Find where the given text appears and provide that cell's center as (X, Y) coordinate. 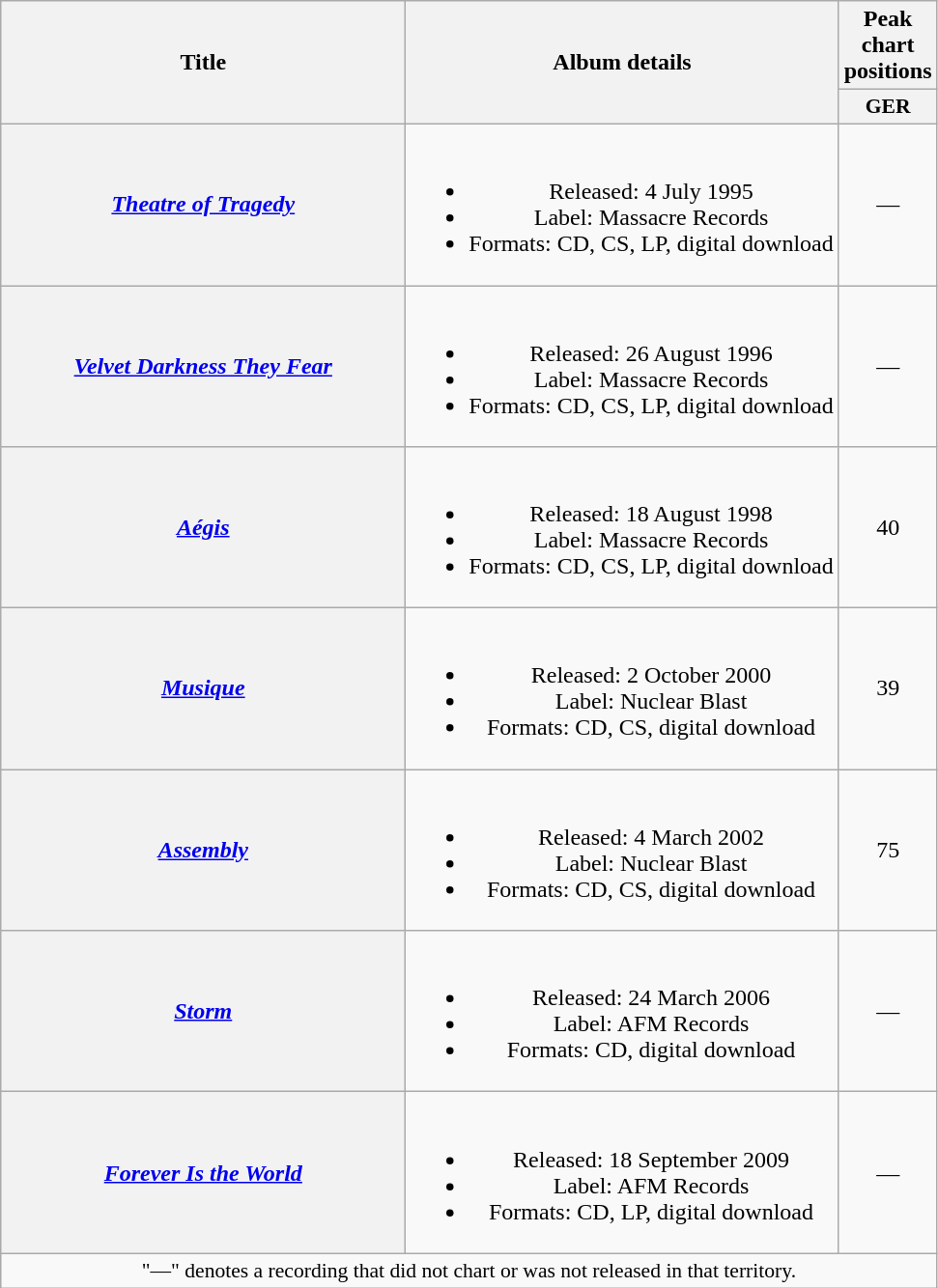
Released: 4 July 1995Label: Massacre RecordsFormats: CD, CS, LP, digital download (622, 205)
Assembly (203, 850)
"—" denotes a recording that did not chart or was not released in that territory. (469, 1271)
39 (888, 689)
Released: 4 March 2002Label: Nuclear BlastFormats: CD, CS, digital download (622, 850)
Released: 18 September 2009Label: AFM RecordsFormats: CD, LP, digital download (622, 1172)
Released: 26 August 1996Label: Massacre RecordsFormats: CD, CS, LP, digital download (622, 367)
Theatre of Tragedy (203, 205)
Title (203, 63)
Musique (203, 689)
40 (888, 527)
Album details (622, 63)
Storm (203, 1012)
GER (888, 107)
Released: 2 October 2000Label: Nuclear BlastFormats: CD, CS, digital download (622, 689)
Forever Is the World (203, 1172)
Velvet Darkness They Fear (203, 367)
Released: 24 March 2006Label: AFM RecordsFormats: CD, digital download (622, 1012)
Peak chart positions (888, 45)
75 (888, 850)
Released: 18 August 1998Label: Massacre RecordsFormats: CD, CS, LP, digital download (622, 527)
Aégis (203, 527)
